Find where the given text appears and provide that cell's center as (x, y) coordinate. 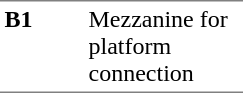
B1 (42, 46)
Mezzanine for platform connection (164, 46)
